Capture the cell that displays the provided text and extract its (X, Y) central coordinate. 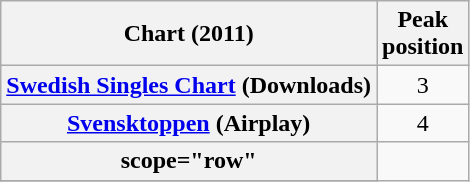
Peakposition (423, 34)
Chart (2011) (189, 34)
3 (423, 85)
Swedish Singles Chart (Downloads) (189, 85)
Svensktoppen (Airplay) (189, 123)
4 (423, 123)
scope="row" (189, 161)
